Pinpoint the cell where the given text exists, returning its (X, Y) midpoint coordinate. 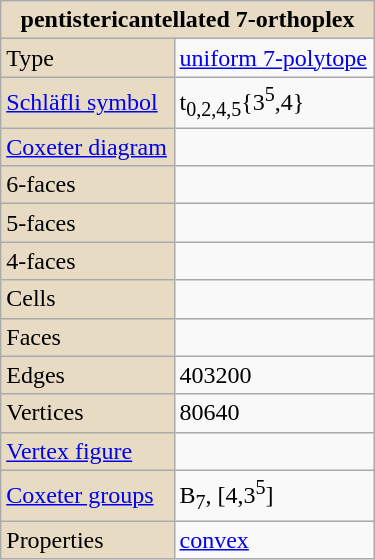
Edges (88, 375)
Faces (88, 337)
403200 (274, 375)
Schläfli symbol (88, 102)
t0,2,4,5{35,4} (274, 102)
B7, [4,35] (274, 496)
Coxeter diagram (88, 147)
convex (274, 540)
Type (88, 58)
Vertices (88, 413)
5-faces (88, 223)
Vertex figure (88, 451)
Properties (88, 540)
Cells (88, 299)
4-faces (88, 261)
uniform 7-polytope (274, 58)
pentistericantellated 7-orthoplex (188, 20)
6-faces (88, 185)
80640 (274, 413)
Coxeter groups (88, 496)
